Search for the cell housing the specified text and yield its (X, Y) center coordinate. 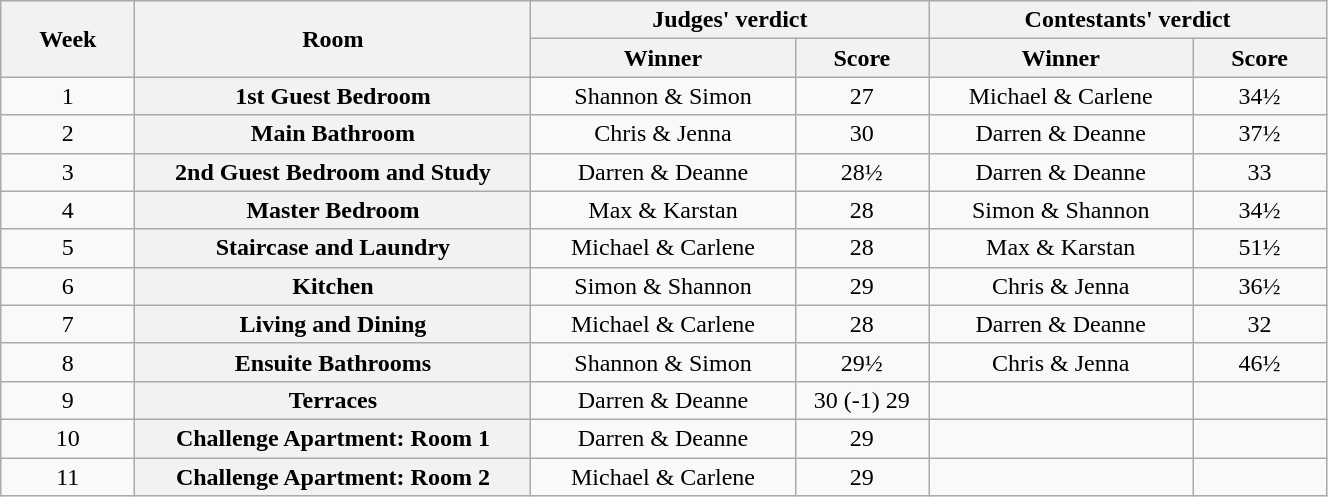
7 (68, 324)
30 (-1) 29 (862, 400)
Judges' verdict (730, 20)
Kitchen (333, 286)
46½ (1260, 362)
Main Bathroom (333, 134)
Room (333, 39)
Week (68, 39)
29½ (862, 362)
8 (68, 362)
Challenge Apartment: Room 1 (333, 438)
Terraces (333, 400)
10 (68, 438)
5 (68, 248)
2 (68, 134)
3 (68, 172)
Challenge Apartment: Room 2 (333, 477)
9 (68, 400)
33 (1260, 172)
30 (862, 134)
2nd Guest Bedroom and Study (333, 172)
28½ (862, 172)
36½ (1260, 286)
4 (68, 210)
Ensuite Bathrooms (333, 362)
37½ (1260, 134)
Staircase and Laundry (333, 248)
32 (1260, 324)
1st Guest Bedroom (333, 96)
1 (68, 96)
Living and Dining (333, 324)
11 (68, 477)
Contestants' verdict (1128, 20)
Master Bedroom (333, 210)
51½ (1260, 248)
6 (68, 286)
27 (862, 96)
